Locate the cell with the specified text and output its (x, y) center coordinate. 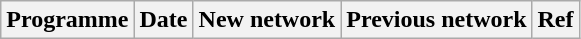
Programme (68, 20)
Ref (556, 20)
Date (164, 20)
Previous network (436, 20)
New network (267, 20)
